Find where the given text appears and provide that cell's center as [x, y] coordinate. 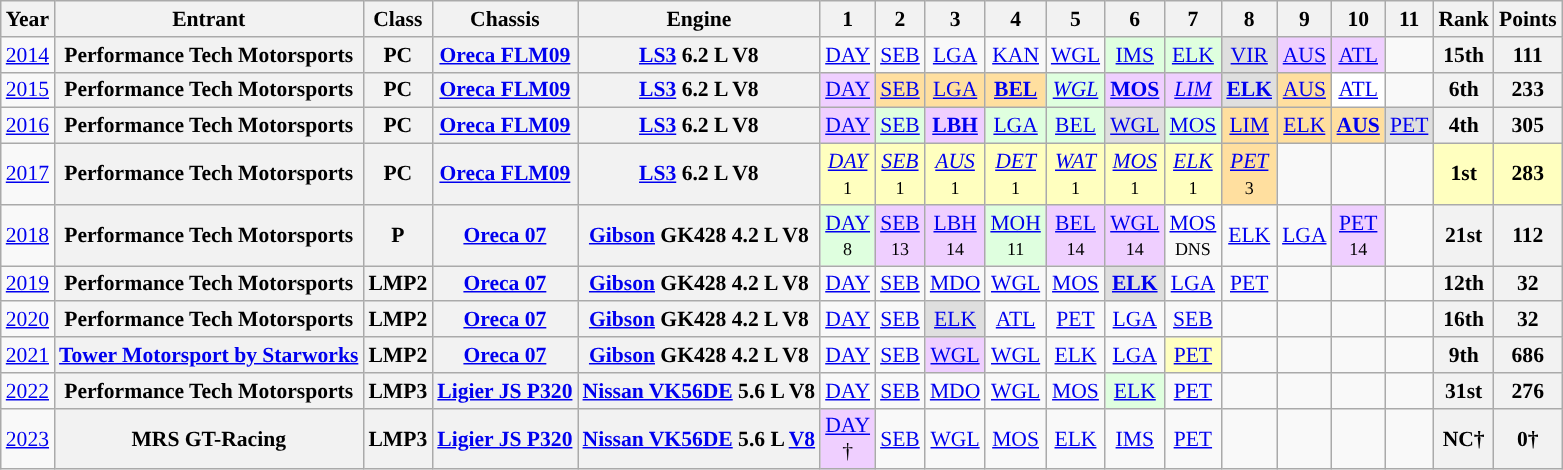
9th [1464, 355]
SEB1 [900, 174]
305 [1528, 126]
21st [1464, 236]
10 [1358, 19]
2014 [28, 55]
2023 [28, 438]
4th [1464, 126]
1st [1464, 174]
2016 [28, 126]
WAT1 [1076, 174]
1 [848, 19]
9 [1304, 19]
8 [1249, 19]
31st [1464, 391]
AUS1 [956, 174]
MOH11 [1016, 236]
PET3 [1249, 174]
4 [1016, 19]
Class [398, 19]
MOS1 [1134, 174]
16th [1464, 320]
ELK1 [1192, 174]
276 [1528, 391]
2 [900, 19]
7 [1192, 19]
6th [1464, 90]
VIR [1249, 55]
12th [1464, 284]
DAY† [848, 438]
111 [1528, 55]
2018 [28, 236]
Chassis [504, 19]
2021 [28, 355]
6 [1134, 19]
Rank [1464, 19]
LBH [956, 126]
MOSDNS [1192, 236]
2017 [28, 174]
Engine [700, 19]
3 [956, 19]
MRS GT-Racing [208, 438]
15th [1464, 55]
5 [1076, 19]
KAN [1016, 55]
Tower Motorsport by Starworks [208, 355]
Entrant [208, 19]
2015 [28, 90]
2022 [28, 391]
P [398, 236]
PET14 [1358, 236]
WGL14 [1134, 236]
SEB13 [900, 236]
DAY1 [848, 174]
NC† [1464, 438]
LBH14 [956, 236]
686 [1528, 355]
2019 [28, 284]
112 [1528, 236]
DET1 [1016, 174]
233 [1528, 90]
283 [1528, 174]
DAY8 [848, 236]
0† [1528, 438]
2020 [28, 320]
Points [1528, 19]
BEL14 [1076, 236]
11 [1410, 19]
Year [28, 19]
